For the text-containing cell, return its midpoint in (X, Y) coordinate format. 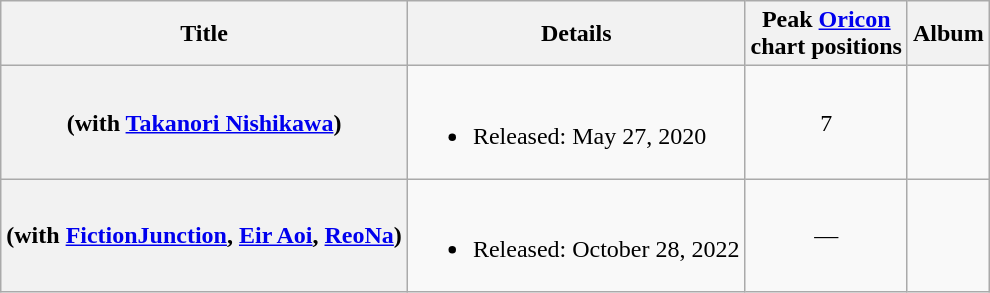
7 (826, 122)
Details (576, 34)
— (826, 236)
Released: October 28, 2022 (576, 236)
Title (204, 34)
(with FictionJunction, Eir Aoi, ReoNa) (204, 236)
Album (948, 34)
Peak Oricon chart positions (826, 34)
Released: May 27, 2020 (576, 122)
(with Takanori Nishikawa) (204, 122)
